Return (x, y) of the center of cell containing provided text 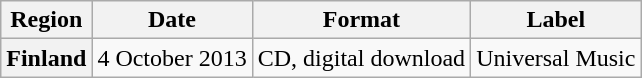
Date (172, 20)
Region (46, 20)
4 October 2013 (172, 58)
CD, digital download (361, 58)
Universal Music (556, 58)
Finland (46, 58)
Label (556, 20)
Format (361, 20)
